Identify which cell holds the provided text, then report its (x, y) central coordinate. 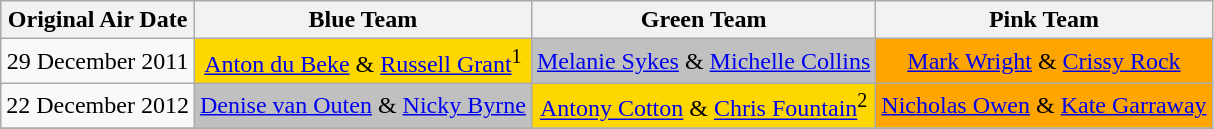
Green Team (703, 20)
Antony Cotton & Chris Fountain2 (703, 106)
Mark Wright & Crissy Rock (1044, 62)
Pink Team (1044, 20)
Melanie Sykes & Michelle Collins (703, 62)
Nicholas Owen & Kate Garraway (1044, 106)
Original Air Date (98, 20)
29 December 2011 (98, 62)
22 December 2012 (98, 106)
Denise van Outen & Nicky Byrne (362, 106)
Blue Team (362, 20)
Anton du Beke & Russell Grant1 (362, 62)
